Identify which cell holds the provided text, then report its (x, y) central coordinate. 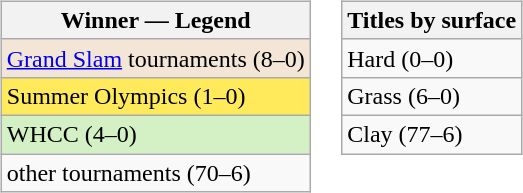
Clay (77–6) (432, 134)
Grass (6–0) (432, 96)
Summer Olympics (1–0) (156, 96)
Grand Slam tournaments (8–0) (156, 58)
WHCC (4–0) (156, 134)
Winner — Legend (156, 20)
Hard (0–0) (432, 58)
Titles by surface (432, 20)
other tournaments (70–6) (156, 173)
